Provide the [X, Y] coordinate of the cell's center where the given text is located.  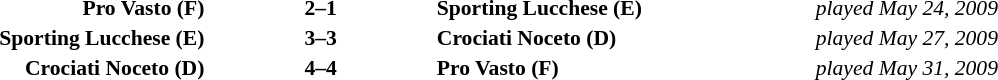
3–3 [320, 38]
Crociati Noceto (D) [624, 38]
